Provide the (x, y) coordinate of the cell's center where the given text is located.  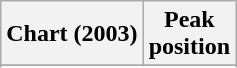
Chart (2003) (72, 34)
Peakposition (189, 34)
